Output the [X, Y] coordinate of the center of the cell containing the given text.  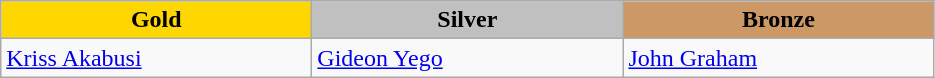
Gold [156, 20]
John Graham [778, 58]
Silver [468, 20]
Kriss Akabusi [156, 58]
Gideon Yego [468, 58]
Bronze [778, 20]
